Find where the given text appears and provide that cell's center as [x, y] coordinate. 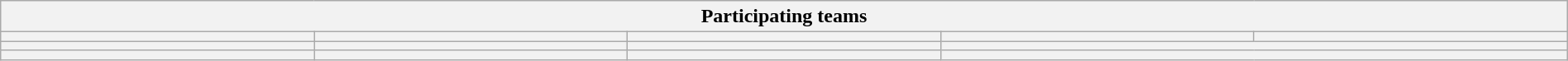
Participating teams [784, 16]
